Detect which cell encompasses the target text, then output its [x, y] center coordinate. 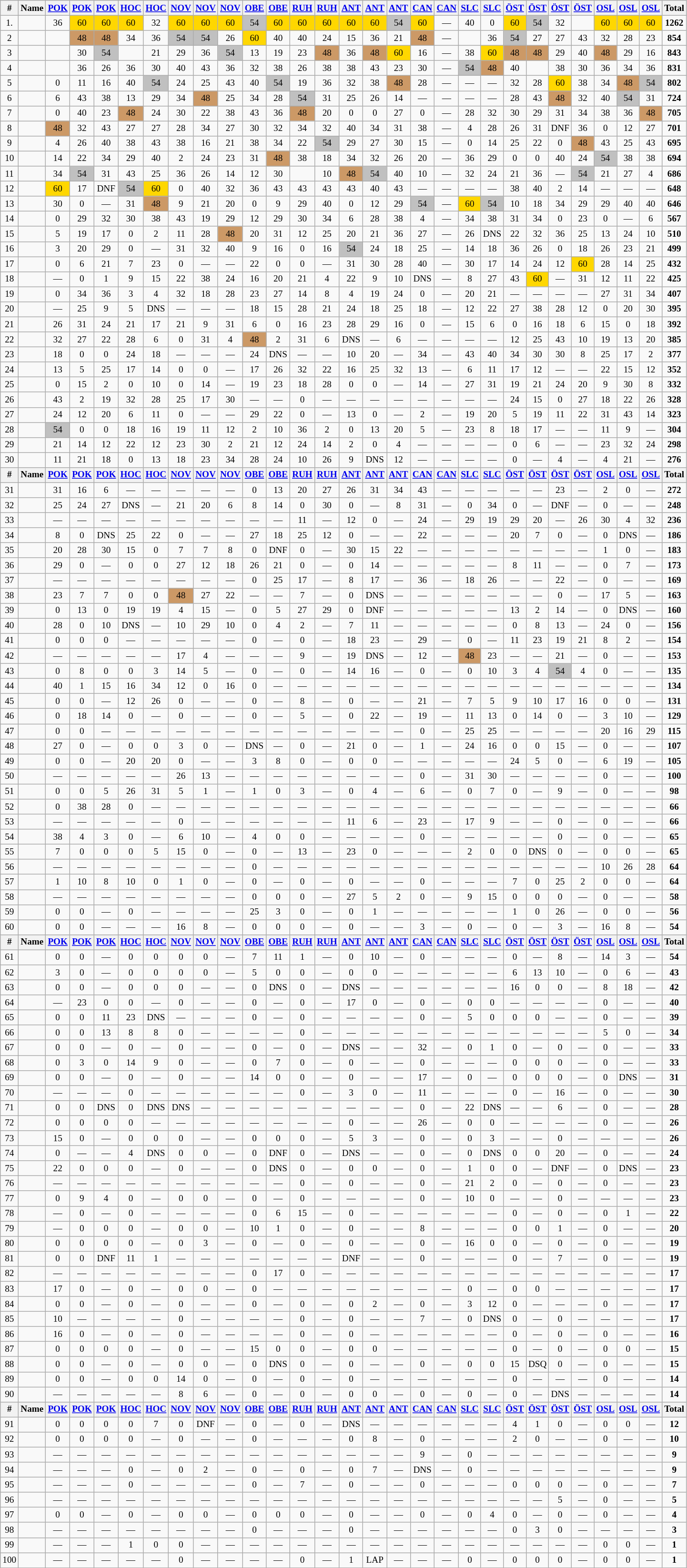
86 [10, 1334]
87 [10, 1349]
153 [675, 656]
377 [675, 354]
323 [675, 415]
129 [675, 716]
105 [675, 762]
84 [10, 1304]
45 [10, 701]
70 [10, 1093]
694 [675, 159]
510 [675, 234]
705 [675, 113]
352 [675, 370]
95 [10, 1485]
52 [10, 807]
276 [675, 460]
72 [10, 1123]
407 [675, 294]
163 [675, 596]
432 [675, 264]
35 [10, 551]
62 [10, 973]
169 [675, 581]
81 [10, 1259]
74 [10, 1153]
51 [10, 792]
71 [10, 1108]
695 [675, 143]
63 [10, 987]
78 [10, 1214]
332 [675, 385]
69 [10, 1078]
298 [675, 445]
802 [675, 83]
425 [675, 279]
701 [675, 129]
93 [10, 1455]
82 [10, 1274]
272 [675, 490]
41 [10, 641]
92 [10, 1439]
304 [675, 430]
236 [675, 520]
85 [10, 1319]
83 [10, 1289]
843 [675, 53]
567 [675, 219]
97 [10, 1515]
648 [675, 189]
59 [10, 912]
854 [675, 38]
1. [10, 23]
53 [10, 822]
77 [10, 1198]
131 [675, 701]
186 [675, 535]
88 [10, 1364]
160 [675, 611]
392 [675, 324]
68 [10, 1063]
47 [10, 731]
499 [675, 249]
686 [675, 174]
46 [10, 716]
395 [675, 309]
57 [10, 882]
76 [10, 1184]
96 [10, 1500]
94 [10, 1470]
49 [10, 762]
50 [10, 776]
80 [10, 1244]
89 [10, 1379]
79 [10, 1228]
99 [10, 1545]
67 [10, 1048]
1262 [675, 23]
44 [10, 686]
LAP [375, 1560]
248 [675, 505]
73 [10, 1138]
156 [675, 626]
90 [10, 1394]
55 [10, 852]
724 [675, 98]
183 [675, 551]
DSQ [537, 1364]
37 [10, 581]
385 [675, 340]
328 [675, 400]
134 [675, 686]
115 [675, 731]
107 [675, 746]
154 [675, 641]
831 [675, 68]
61 [10, 957]
91 [10, 1425]
75 [10, 1168]
173 [675, 565]
135 [675, 671]
646 [675, 204]
